Search for the cell housing the specified text and yield its [X, Y] center coordinate. 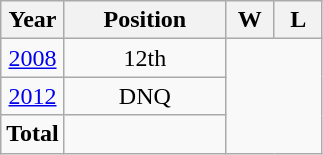
12th [144, 58]
Total [33, 134]
L [298, 20]
W [250, 20]
2012 [33, 96]
2008 [33, 58]
DNQ [144, 96]
Position [144, 20]
Year [33, 20]
